Provide the [X, Y] coordinate of the cell's center where the given text is located.  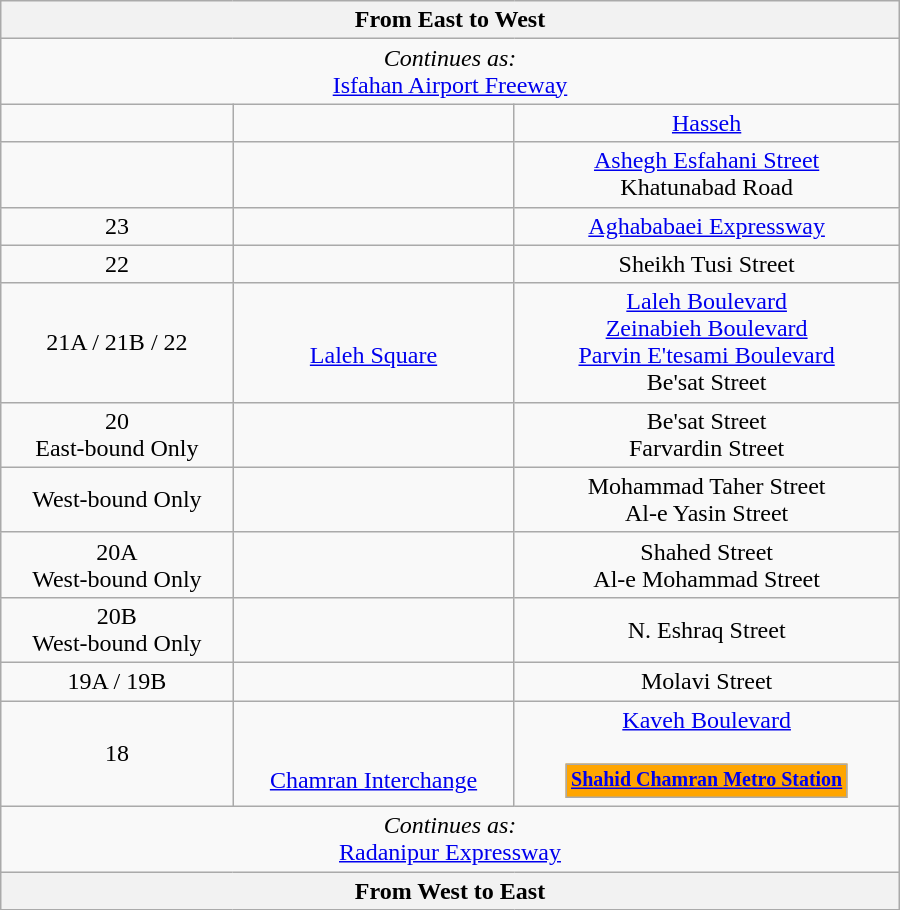
Mohammad Taher Street Al-e Yasin Street [706, 500]
18 [117, 753]
Be'sat Street Farvardin Street [706, 434]
Shahid Chamran Metro Station [707, 780]
20B West-bound Only [117, 630]
Sheikh Tusi Street [706, 264]
From West to East [450, 891]
West-bound Only [117, 500]
20AWest-bound Only [117, 564]
Molavi Street [706, 681]
N. Eshraq Street [706, 630]
Continues as: Isfahan Airport Freeway [450, 72]
20East-bound Only [117, 434]
23 [117, 226]
Continues as: Radanipur Expressway [450, 840]
19A / 19B [117, 681]
Laleh Square [374, 342]
Chamran Interchange [374, 753]
Kaveh Boulevard Shahid Chamran Metro Station [706, 753]
Laleh Boulevard Zeinabieh Boulevard Parvin E'tesami Boulevard Be'sat Street [706, 342]
Shahed Street Al-e Mohammad Street [706, 564]
21A / 21B / 22 [117, 342]
Hasseh [706, 123]
Ashegh Esfahani Street Khatunabad Road [706, 174]
22 [117, 264]
Aghababaei Expressway [706, 226]
From East to West [450, 20]
